Return the (x, y) coordinate for the center point of the cell that contains the specified text.  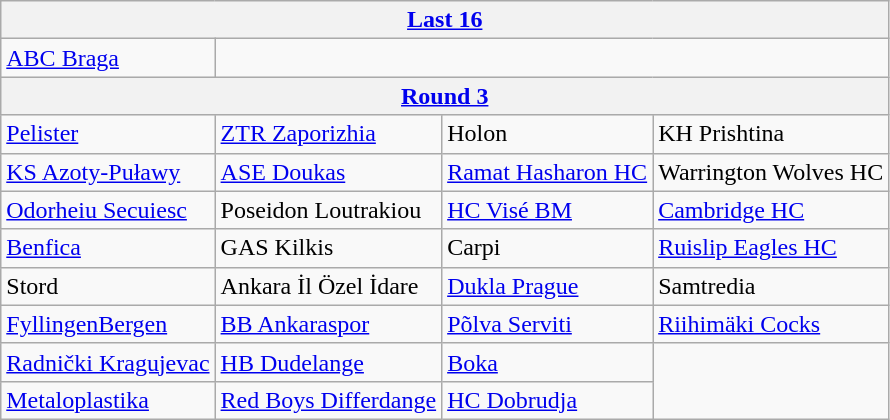
HC Dobrudja (548, 400)
Metaloplastika (108, 400)
HB Dudelange (328, 362)
Riihimäki Cocks (771, 324)
Poseidon Loutrakiou (328, 210)
ABC Braga (108, 58)
Dukla Prague (548, 286)
Ankara İl Özel İdare (328, 286)
GAS Kilkis (328, 248)
Benfica (108, 248)
Ramat Hasharon HC (548, 172)
Cambridge HC (771, 210)
Red Boys Differdange (328, 400)
ZTR Zaporizhia (328, 134)
HC Visé BM (548, 210)
Warrington Wolves HC (771, 172)
Ruislip Eagles HC (771, 248)
Odorheiu Secuiesc (108, 210)
Carpi (548, 248)
Stord (108, 286)
KS Azoty-Puławy (108, 172)
FyllingenBergen (108, 324)
KH Prishtina (771, 134)
Boka (548, 362)
Round 3 (445, 96)
Pelister (108, 134)
Holon (548, 134)
BB Ankaraspor (328, 324)
Radnički Kragujevac (108, 362)
Last 16 (445, 20)
Samtredia (771, 286)
Põlva Serviti (548, 324)
ASE Doukas (328, 172)
